Search for the cell housing the specified text and yield its [X, Y] center coordinate. 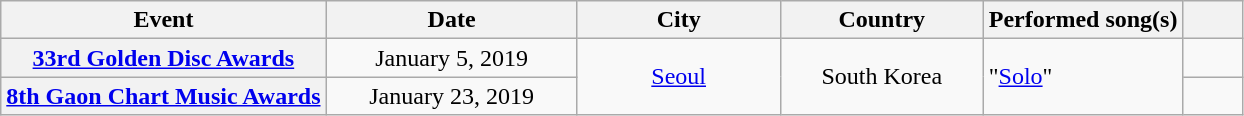
Performed song(s) [1083, 20]
Country [882, 20]
January 23, 2019 [452, 96]
"Solo" [1083, 77]
January 5, 2019 [452, 58]
8th Gaon Chart Music Awards [164, 96]
Event [164, 20]
City [678, 20]
33rd Golden Disc Awards [164, 58]
Seoul [678, 77]
Date [452, 20]
South Korea [882, 77]
